Find where the given text appears and provide that cell's center as [x, y] coordinate. 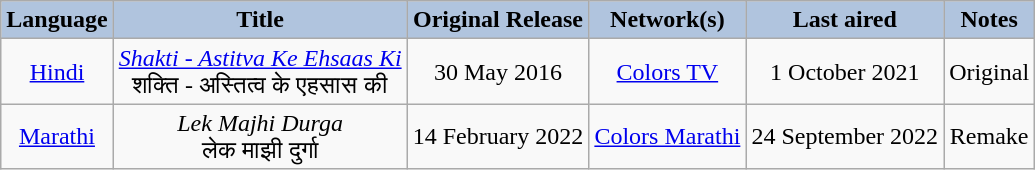
Language [57, 20]
Notes [990, 20]
Title [260, 20]
Network(s) [668, 20]
Remake [990, 136]
Lek Majhi Durga लेक माझी दुर्गा [260, 136]
Colors Marathi [668, 136]
Hindi [57, 72]
24 September 2022 [845, 136]
14 February 2022 [498, 136]
Shakti - Astitva Ke Ehsaas Ki शक्ति - अस्तित्व के एहसास की [260, 72]
Marathi [57, 136]
Original [990, 72]
Last aired [845, 20]
Original Release [498, 20]
1 October 2021 [845, 72]
Colors TV [668, 72]
30 May 2016 [498, 72]
